Extract the (X, Y) coordinate from the center of the cell holding the provided text.  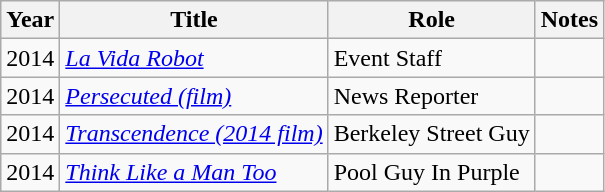
Year (30, 20)
Berkeley Street Guy (432, 134)
News Reporter (432, 96)
Title (194, 20)
Role (432, 20)
Think Like a Man Too (194, 172)
Pool Guy In Purple (432, 172)
Notes (569, 20)
Persecuted (film) (194, 96)
Transcendence (2014 film) (194, 134)
La Vida Robot (194, 58)
Event Staff (432, 58)
